Determine the (x, y) coordinate at the center of the cell enclosing the given text.  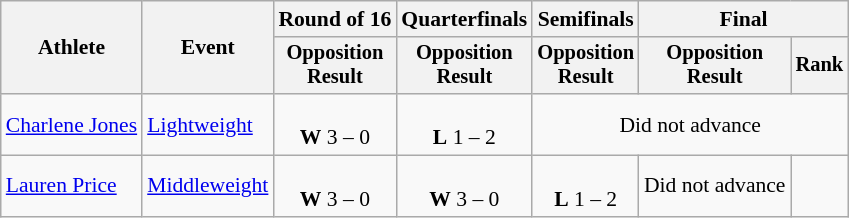
Round of 16 (334, 19)
Athlete (72, 48)
Semifinals (586, 19)
Lightweight (208, 124)
Middleweight (208, 186)
Lauren Price (72, 186)
Charlene Jones (72, 124)
Rank (820, 66)
Event (208, 48)
Quarterfinals (464, 19)
Final (744, 19)
